Identify which cell holds the provided text, then report its (X, Y) central coordinate. 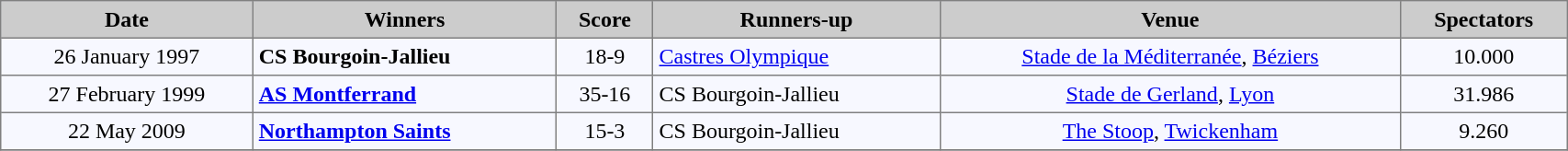
Stade de la Méditerranée, Béziers (1170, 56)
31.986 (1484, 94)
Winners (404, 19)
9.260 (1484, 131)
18-9 (604, 56)
22 May 2009 (127, 131)
Castres Olympique (796, 56)
26 January 1997 (127, 56)
Northampton Saints (404, 131)
27 February 1999 (127, 94)
35-16 (604, 94)
Score (604, 19)
10.000 (1484, 56)
Spectators (1484, 19)
Stade de Gerland, Lyon (1170, 94)
Date (127, 19)
Runners-up (796, 19)
AS Montferrand (404, 94)
The Stoop, Twickenham (1170, 131)
Venue (1170, 19)
15-3 (604, 131)
